Detect which cell encompasses the target text, then output its (x, y) center coordinate. 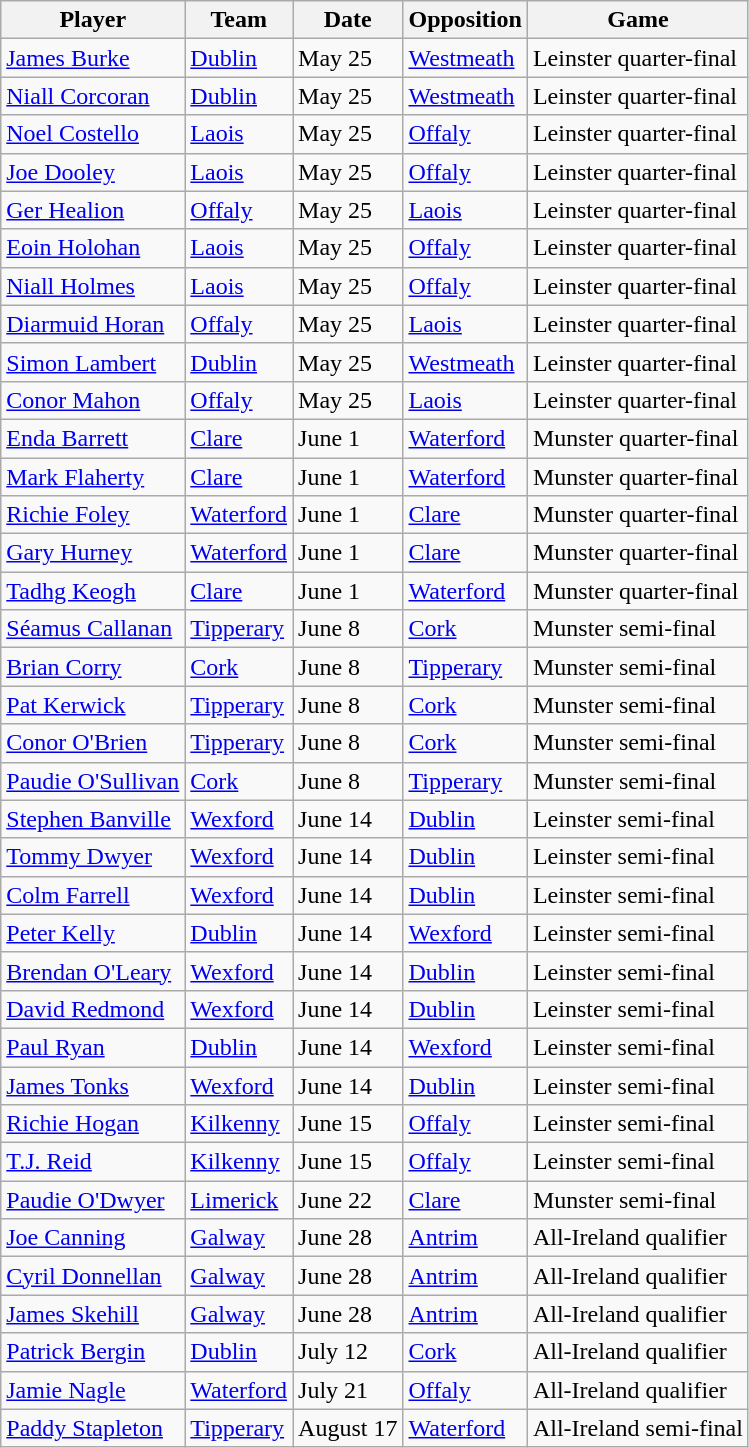
Peter Kelly (93, 933)
Opposition (465, 20)
Niall Holmes (93, 286)
Tadhg Keogh (93, 591)
Brian Corry (93, 667)
Tommy Dwyer (93, 857)
Richie Hogan (93, 1124)
Conor Mahon (93, 400)
Jamie Nagle (93, 1390)
Noel Costello (93, 134)
James Burke (93, 58)
Game (638, 20)
James Skehill (93, 1314)
Mark Flaherty (93, 477)
Paul Ryan (93, 1047)
August 17 (348, 1428)
Eoin Holohan (93, 248)
Stephen Banville (93, 819)
Séamus Callanan (93, 629)
David Redmond (93, 1009)
June 22 (348, 1200)
Joe Canning (93, 1238)
Colm Farrell (93, 895)
July 21 (348, 1390)
Richie Foley (93, 515)
Ger Healion (93, 210)
James Tonks (93, 1085)
Paddy Stapleton (93, 1428)
Pat Kerwick (93, 705)
Paudie O'Dwyer (93, 1200)
Brendan O'Leary (93, 971)
Conor O'Brien (93, 743)
Patrick Bergin (93, 1352)
Player (93, 20)
July 12 (348, 1352)
T.J. Reid (93, 1162)
Simon Lambert (93, 362)
Diarmuid Horan (93, 324)
Paudie O'Sullivan (93, 781)
All-Ireland semi-final (638, 1428)
Niall Corcoran (93, 96)
Cyril Donnellan (93, 1276)
Team (239, 20)
Gary Hurney (93, 553)
Date (348, 20)
Enda Barrett (93, 438)
Joe Dooley (93, 172)
Limerick (239, 1200)
